Identify which cell holds the provided text, then report its [X, Y] central coordinate. 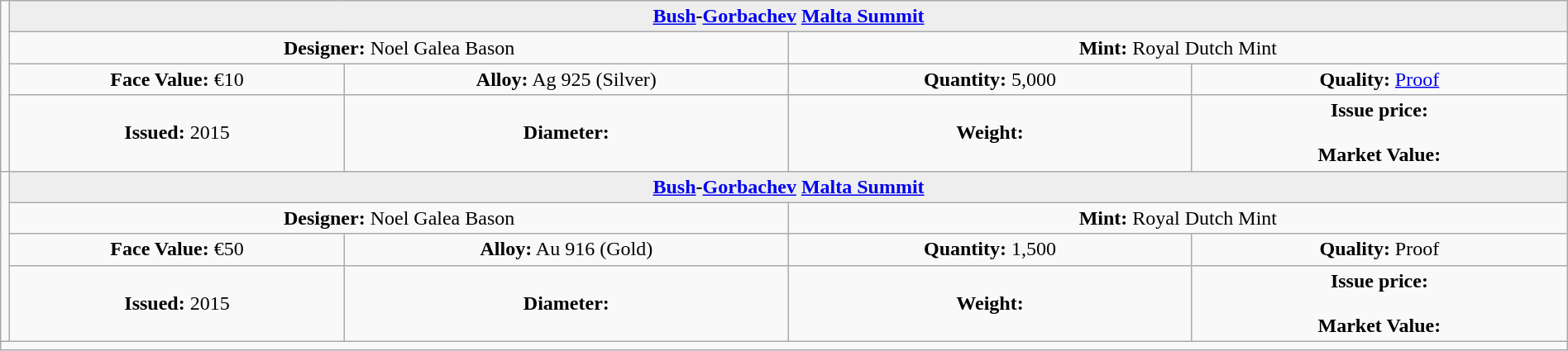
Alloy: Au 916 (Gold) [566, 249]
Quantity: 1,500 [989, 249]
Alloy: Ag 925 (Silver) [566, 79]
Face Value: €10 [177, 79]
Quantity: 5,000 [989, 79]
Face Value: €50 [177, 249]
